Return [x, y] of the center of cell containing provided text 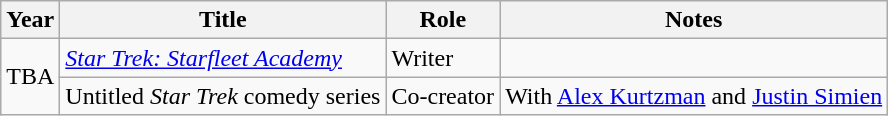
Title [223, 20]
Star Trek: Starfleet Academy [223, 58]
Co-creator [443, 96]
With Alex Kurtzman and Justin Simien [694, 96]
Untitled Star Trek comedy series [223, 96]
Writer [443, 58]
Role [443, 20]
Notes [694, 20]
Year [30, 20]
TBA [30, 77]
